Return [x, y] of the center of cell containing provided text 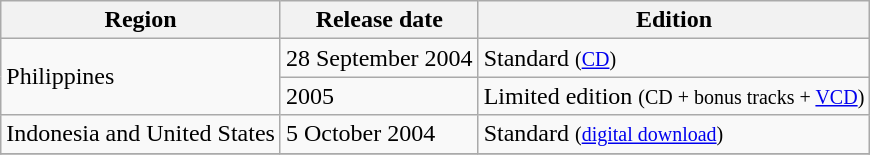
Standard (digital download) [674, 134]
Release date [379, 20]
5 October 2004 [379, 134]
2005 [379, 96]
Limited edition (CD + bonus tracks + VCD) [674, 96]
Edition [674, 20]
Indonesia and United States [141, 134]
Standard (CD) [674, 58]
Philippines [141, 77]
28 September 2004 [379, 58]
Region [141, 20]
